Return the (x, y) coordinate for the center point of the cell that contains the specified text.  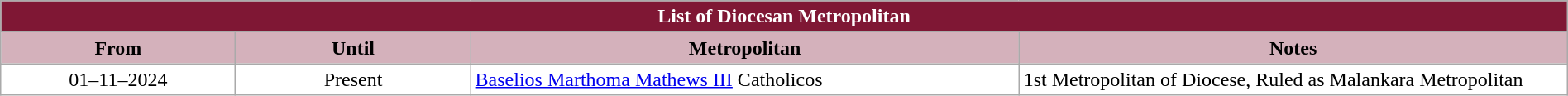
Present (353, 79)
Notes (1293, 48)
Metropolitan (744, 48)
Baselios Marthoma Mathews III Catholicos (744, 79)
From (118, 48)
1st Metropolitan of Diocese, Ruled as Malankara Metropolitan (1293, 79)
01–11–2024 (118, 79)
List of Diocesan Metropolitan (784, 17)
Until (353, 48)
